From the cell containing the given text, extract its center point as [x, y] coordinate. 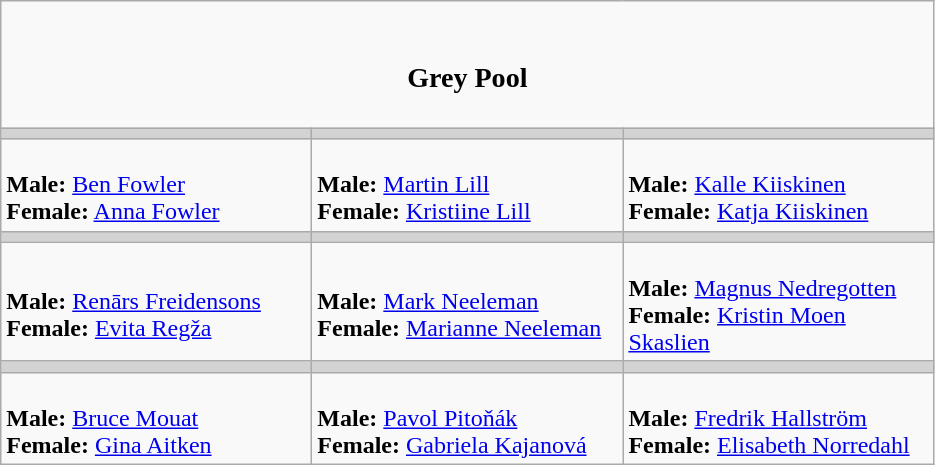
Male: Mark Neeleman Female: Marianne Neeleman [468, 302]
Grey Pool [468, 64]
Male: Pavol Pitoňák Female: Gabriela Kajanová [468, 418]
Male: Martin Lill Female: Kristiine Lill [468, 185]
Male: Bruce Mouat Female: Gina Aitken [156, 418]
Male: Ben Fowler Female: Anna Fowler [156, 185]
Male: Fredrik Hallström Female: Elisabeth Norredahl [778, 418]
Male: Renārs Freidensons Female: Evita Regža [156, 302]
Male: Kalle Kiiskinen Female: Katja Kiiskinen [778, 185]
Male: Magnus Nedregotten Female: Kristin Moen Skaslien [778, 302]
